For the text-containing cell, return its midpoint in (x, y) coordinate format. 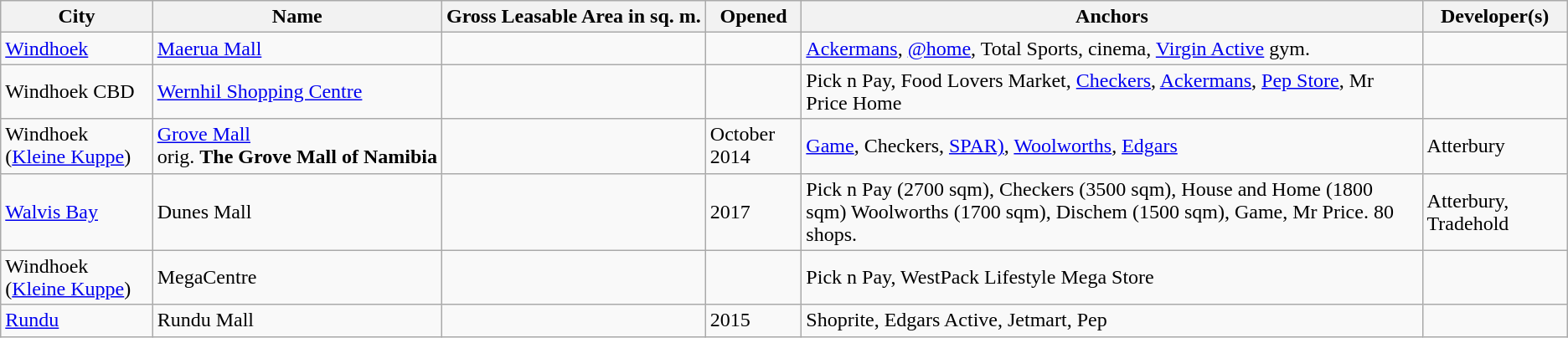
Dunes Mall (297, 212)
Wernhil Shopping Centre (297, 92)
Developer(s) (1494, 17)
Atterbury, Tradehold (1494, 212)
2017 (754, 212)
Gross Leasable Area in sq. m. (573, 17)
Shoprite, Edgars Active, Jetmart, Pep (1112, 320)
Rundu Mall (297, 320)
October 2014 (754, 146)
Game, Checkers, SPAR), Woolworths, Edgars (1112, 146)
Pick n Pay, WestPack Lifestyle Mega Store (1112, 278)
Windhoek (77, 49)
Anchors (1112, 17)
Pick n Pay (2700 sqm), Checkers (3500 sqm), House and Home (1800 sqm) Woolworths (1700 sqm), Dischem (1500 sqm), Game, Mr Price. 80 shops. (1112, 212)
Pick n Pay, Food Lovers Market, Checkers, Ackermans, Pep Store, Mr Price Home (1112, 92)
Atterbury (1494, 146)
Name (297, 17)
Maerua Mall (297, 49)
Rundu (77, 320)
Walvis Bay (77, 212)
Grove Mallorig. The Grove Mall of Namibia (297, 146)
Windhoek CBD (77, 92)
MegaCentre (297, 278)
Ackermans, @home, Total Sports, cinema, Virgin Active gym. (1112, 49)
2015 (754, 320)
Opened (754, 17)
City (77, 17)
